Scan for the cell matching the given text and deliver its (x, y) coordinate at center. 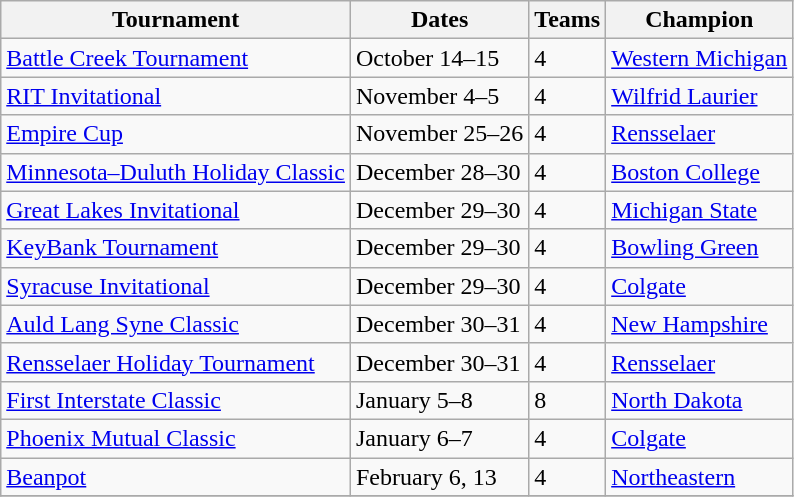
Northeastern (700, 477)
Boston College (700, 172)
Bowling Green (700, 248)
Teams (568, 20)
November 25–26 (439, 134)
Tournament (176, 20)
Phoenix Mutual Classic (176, 438)
February 6, 13 (439, 477)
December 28–30 (439, 172)
RIT Invitational (176, 96)
January 5–8 (439, 400)
January 6–7 (439, 438)
KeyBank Tournament (176, 248)
New Hampshire (700, 324)
Rensselaer Holiday Tournament (176, 362)
Auld Lang Syne Classic (176, 324)
Minnesota–Duluth Holiday Classic (176, 172)
November 4–5 (439, 96)
First Interstate Classic (176, 400)
8 (568, 400)
Empire Cup (176, 134)
Great Lakes Invitational (176, 210)
North Dakota (700, 400)
Champion (700, 20)
Beanpot (176, 477)
Syracuse Invitational (176, 286)
October 14–15 (439, 58)
Western Michigan (700, 58)
Battle Creek Tournament (176, 58)
Wilfrid Laurier (700, 96)
Michigan State (700, 210)
Dates (439, 20)
